Determine the (x, y) coordinate at the center of the cell enclosing the given text.  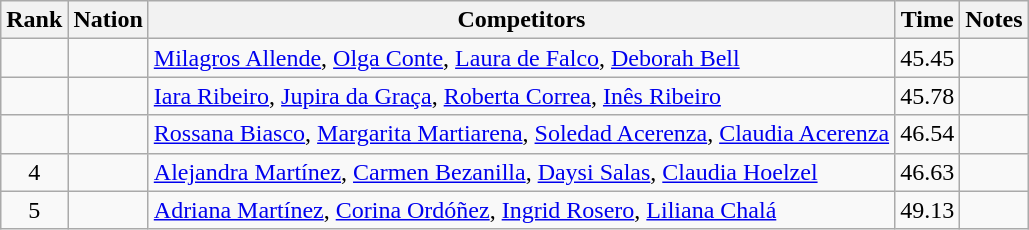
Competitors (521, 20)
Milagros Allende, Olga Conte, Laura de Falco, Deborah Bell (521, 58)
46.54 (928, 134)
45.45 (928, 58)
Rank (34, 20)
Time (928, 20)
Notes (994, 20)
Rossana Biasco, Margarita Martiarena, Soledad Acerenza, Claudia Acerenza (521, 134)
Alejandra Martínez, Carmen Bezanilla, Daysi Salas, Claudia Hoelzel (521, 172)
5 (34, 210)
4 (34, 172)
Adriana Martínez, Corina Ordóñez, Ingrid Rosero, Liliana Chalá (521, 210)
Nation (108, 20)
Iara Ribeiro, Jupira da Graça, Roberta Correa, Inês Ribeiro (521, 96)
45.78 (928, 96)
46.63 (928, 172)
49.13 (928, 210)
